From the cell containing the given text, extract its center point as [X, Y] coordinate. 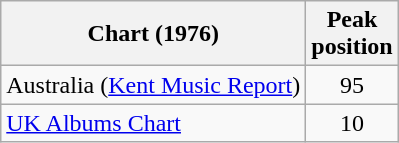
Peakposition [352, 34]
Australia (Kent Music Report) [154, 85]
Chart (1976) [154, 34]
10 [352, 123]
95 [352, 85]
UK Albums Chart [154, 123]
